Search for the cell housing the specified text and yield its [X, Y] center coordinate. 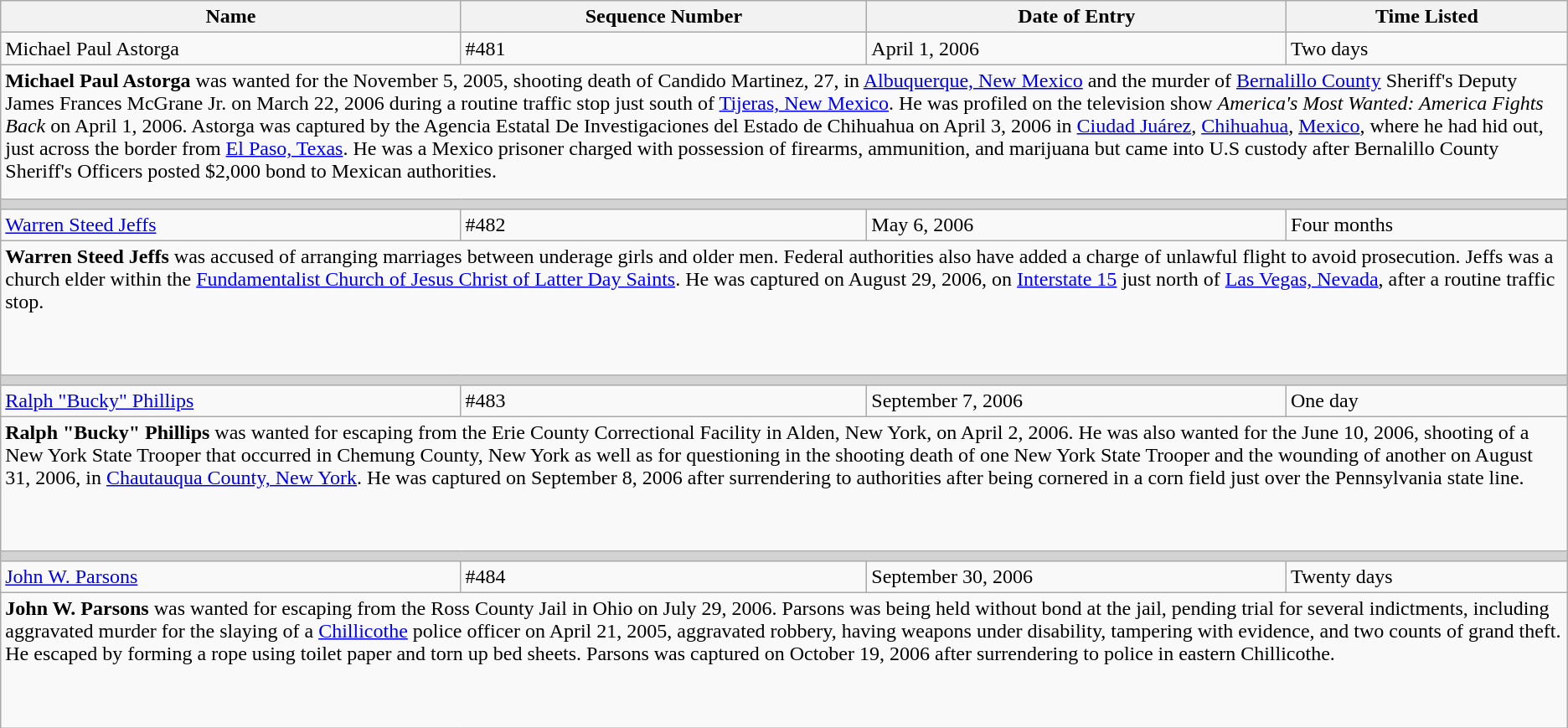
Ralph "Bucky" Phillips [231, 400]
Date of Entry [1077, 17]
April 1, 2006 [1077, 49]
Four months [1427, 225]
September 7, 2006 [1077, 400]
#482 [663, 225]
Warren Steed Jeffs [231, 225]
Name [231, 17]
Time Listed [1427, 17]
May 6, 2006 [1077, 225]
John W. Parsons [231, 576]
Sequence Number [663, 17]
Michael Paul Astorga [231, 49]
#481 [663, 49]
#484 [663, 576]
September 30, 2006 [1077, 576]
#483 [663, 400]
Twenty days [1427, 576]
One day [1427, 400]
Two days [1427, 49]
